From the cell containing the given text, extract its center point as [X, Y] coordinate. 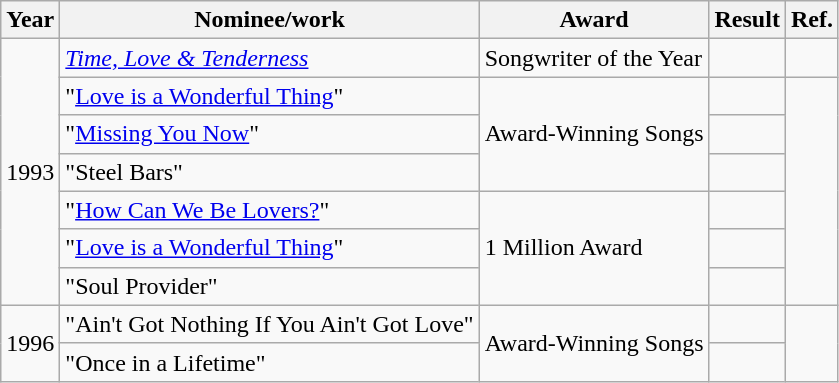
"Missing You Now" [270, 134]
Year [30, 20]
Award [594, 20]
Ref. [812, 20]
"Once in a Lifetime" [270, 362]
"Soul Provider" [270, 286]
1 Million Award [594, 248]
Result [747, 20]
"Ain't Got Nothing If You Ain't Got Love" [270, 324]
1996 [30, 343]
Time, Love & Tenderness [270, 58]
Songwriter of the Year [594, 58]
"Steel Bars" [270, 172]
1993 [30, 172]
Nominee/work [270, 20]
"How Can We Be Lovers?" [270, 210]
